From the cell containing the given text, extract its center point as (x, y) coordinate. 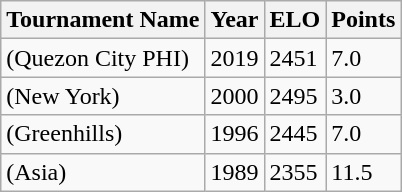
ELO (295, 20)
2355 (295, 172)
Points (364, 20)
2019 (234, 58)
Year (234, 20)
(Greenhills) (103, 134)
Tournament Name (103, 20)
2445 (295, 134)
2495 (295, 96)
3.0 (364, 96)
(New York) (103, 96)
11.5 (364, 172)
2000 (234, 96)
2451 (295, 58)
(Asia) (103, 172)
(Quezon City PHI) (103, 58)
1989 (234, 172)
1996 (234, 134)
